Scan for the cell matching the given text and deliver its [X, Y] coordinate at center. 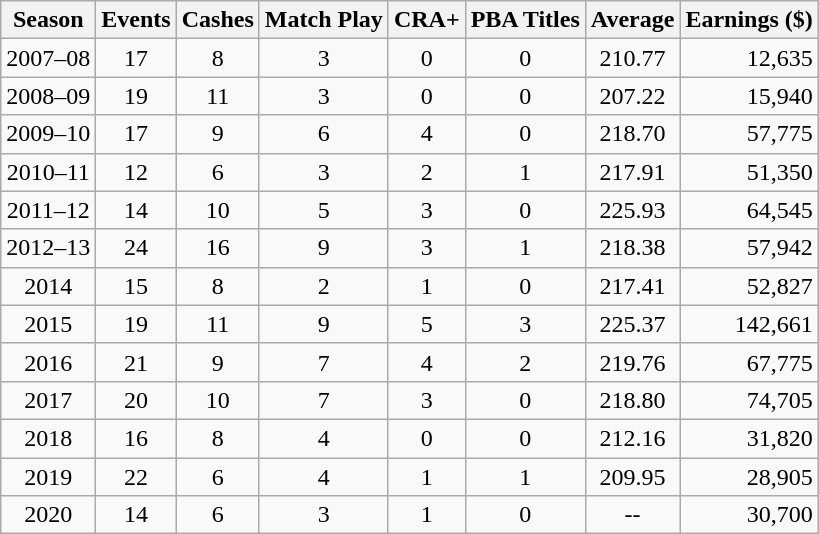
20 [136, 400]
24 [136, 248]
74,705 [749, 400]
142,661 [749, 324]
217.91 [632, 172]
Events [136, 20]
2016 [48, 362]
225.37 [632, 324]
PBA Titles [525, 20]
Season [48, 20]
207.22 [632, 96]
2009–10 [48, 134]
2015 [48, 324]
225.93 [632, 210]
2020 [48, 515]
218.38 [632, 248]
212.16 [632, 438]
217.41 [632, 286]
2010–11 [48, 172]
218.70 [632, 134]
31,820 [749, 438]
64,545 [749, 210]
210.77 [632, 58]
2007–08 [48, 58]
28,905 [749, 477]
30,700 [749, 515]
219.76 [632, 362]
21 [136, 362]
2014 [48, 286]
Cashes [218, 20]
218.80 [632, 400]
2019 [48, 477]
15 [136, 286]
67,775 [749, 362]
22 [136, 477]
2018 [48, 438]
209.95 [632, 477]
2012–13 [48, 248]
2011–12 [48, 210]
57,942 [749, 248]
12 [136, 172]
Match Play [324, 20]
Average [632, 20]
51,350 [749, 172]
2017 [48, 400]
52,827 [749, 286]
-- [632, 515]
CRA+ [426, 20]
57,775 [749, 134]
Earnings ($) [749, 20]
2008–09 [48, 96]
12,635 [749, 58]
15,940 [749, 96]
